Return the (x, y) coordinate for the center point of the cell that contains the specified text.  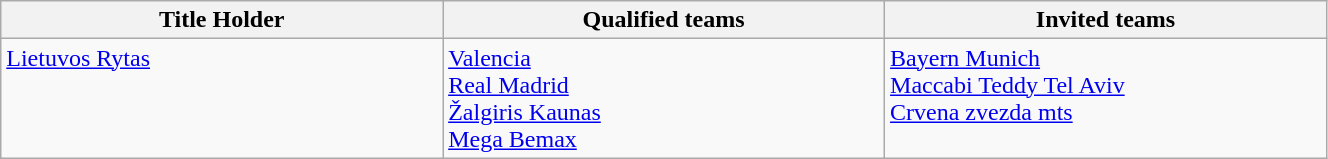
Invited teams (1106, 20)
Title Holder (222, 20)
Bayern Munich Maccabi Teddy Tel Aviv Crvena zvezda mts (1106, 98)
Valencia Real Madrid Žalgiris Kaunas Mega Bemax (664, 98)
Qualified teams (664, 20)
Lietuvos Rytas (222, 98)
